Return [X, Y] of the center of cell containing provided text 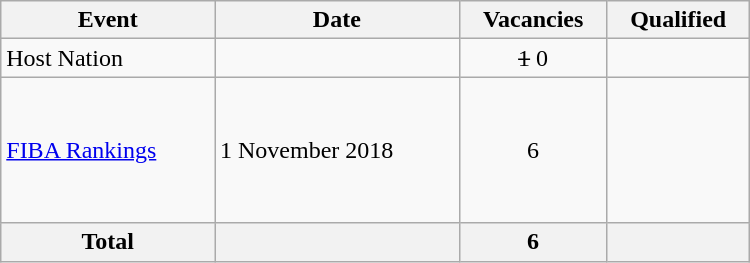
Event [108, 20]
FIBA Rankings [108, 150]
1 0 [533, 58]
Qualified [678, 20]
Date [336, 20]
Total [108, 242]
Host Nation [108, 58]
Vacancies [533, 20]
1 November 2018 [336, 150]
